Return (X, Y) of the center of cell containing provided text 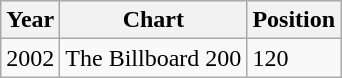
120 (294, 58)
Chart (154, 20)
The Billboard 200 (154, 58)
2002 (30, 58)
Position (294, 20)
Year (30, 20)
